Determine the [X, Y] coordinate at the center of the cell enclosing the given text.  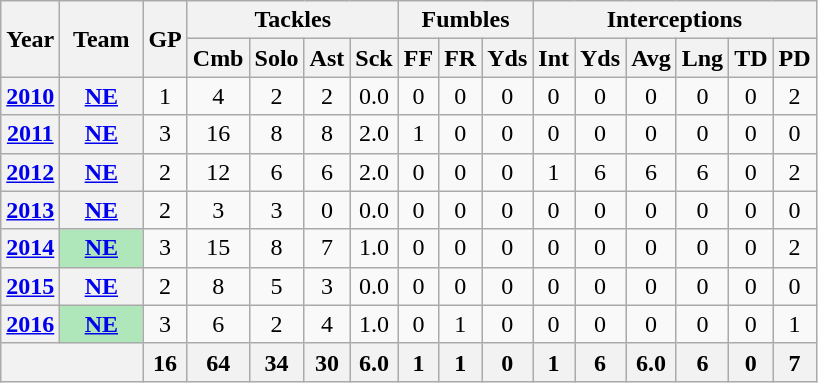
Sck [374, 58]
2013 [30, 210]
GP [165, 39]
5 [276, 286]
2015 [30, 286]
34 [276, 362]
2014 [30, 248]
2012 [30, 172]
64 [218, 362]
2010 [30, 96]
Tackles [292, 20]
Int [554, 58]
Avg [652, 58]
30 [327, 362]
Solo [276, 58]
PD [794, 58]
2011 [30, 134]
Fumbles [466, 20]
FR [460, 58]
Cmb [218, 58]
Interceptions [674, 20]
TD [751, 58]
Ast [327, 58]
Lng [702, 58]
15 [218, 248]
Team [102, 39]
2016 [30, 324]
FF [418, 58]
Year [30, 39]
12 [218, 172]
